Extract the [x, y] coordinate from the center of the cell holding the provided text.  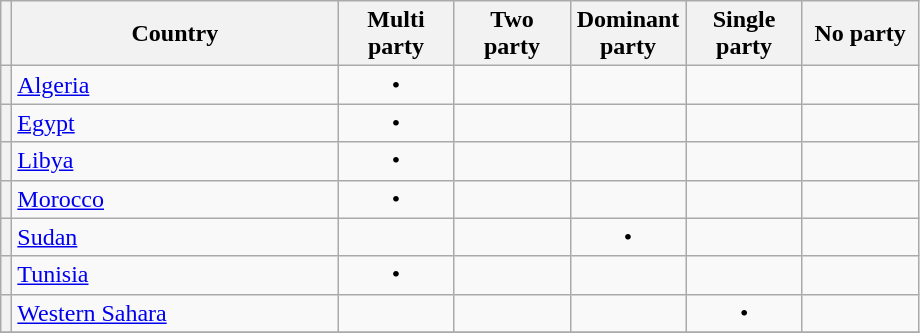
No party [860, 34]
Libya [175, 161]
Morocco [175, 199]
Multi party [396, 34]
Two party [512, 34]
Dominant party [628, 34]
Western Sahara [175, 313]
Egypt [175, 123]
Tunisia [175, 275]
Single party [744, 34]
Country [175, 34]
Algeria [175, 85]
Sudan [175, 237]
